Detect which cell encompasses the target text, then output its (x, y) center coordinate. 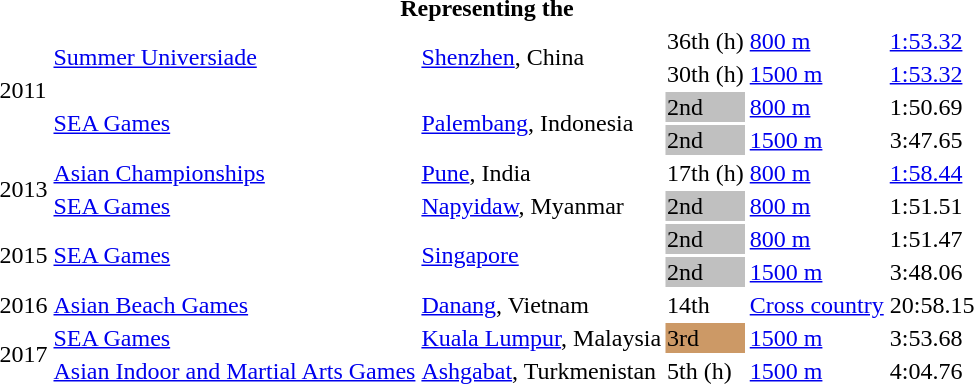
Napyidaw, Myanmar (542, 206)
Kuala Lumpur, Malaysia (542, 338)
Asian Championships (234, 173)
17th (h) (706, 173)
Summer Universiade (234, 58)
30th (h) (706, 74)
Cross country (816, 305)
Pune, India (542, 173)
Shenzhen, China (542, 58)
Singapore (542, 256)
Palembang, Indonesia (542, 124)
3rd (706, 338)
36th (h) (706, 41)
Danang, Vietnam (542, 305)
Asian Beach Games (234, 305)
14th (706, 305)
